Extract the [X, Y] coordinate from the center of the cell holding the provided text.  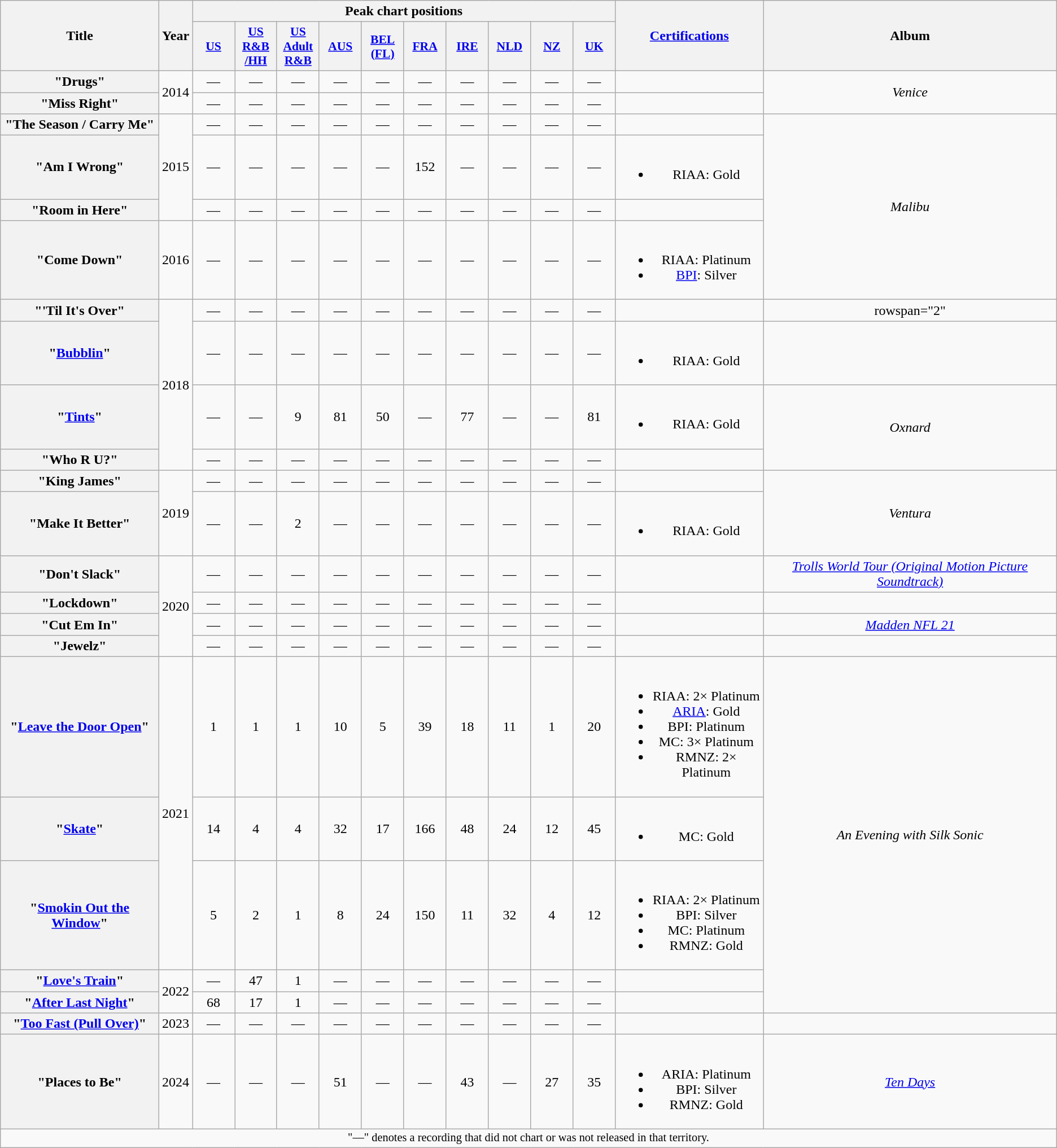
"Miss Right" [80, 103]
35 [594, 1081]
2014 [176, 92]
Ten Days [910, 1081]
166 [425, 829]
"Lockdown" [80, 603]
Album [910, 36]
ARIA: PlatinumBPI: SilverRMNZ: Gold [689, 1081]
"Too Fast (Pull Over)" [80, 1024]
UK [594, 46]
"'Til It's Over" [80, 310]
"Tints" [80, 417]
2015 [176, 167]
Peak chart positions [404, 11]
BEL(FL) [383, 46]
"Who R U?" [80, 459]
150 [425, 915]
An Evening with Silk Sonic [910, 834]
"King James" [80, 481]
"Bubblin" [80, 353]
48 [468, 829]
45 [594, 829]
"Cut Em In" [80, 624]
43 [468, 1081]
"Am I Wrong" [80, 167]
Trolls World Tour (Original Motion Picture Soundtrack) [910, 573]
2023 [176, 1024]
"—" denotes a recording that did not chart or was not released in that territory. [528, 1138]
MC: Gold [689, 829]
20 [594, 726]
10 [340, 726]
2021 [176, 813]
47 [256, 981]
RIAA: PlatinumBPI: Silver [689, 260]
68 [213, 1002]
Oxnard [910, 428]
"Don't Slack" [80, 573]
RIAA: 2× PlatinumBPI: SilverMC: PlatinumRMNZ: Gold [689, 915]
IRE [468, 46]
Malibu [910, 207]
"Places to Be" [80, 1081]
Ventura [910, 512]
"Room in Here" [80, 210]
USAdultR&B [298, 46]
US [213, 46]
"Leave the Door Open" [80, 726]
rowspan="2" [910, 310]
USR&B/HH [256, 46]
"Drugs" [80, 81]
"Come Down" [80, 260]
"After Last Night" [80, 1002]
14 [213, 829]
50 [383, 417]
9 [298, 417]
8 [340, 915]
Madden NFL 21 [910, 624]
2016 [176, 260]
Title [80, 36]
152 [425, 167]
Venice [910, 92]
AUS [340, 46]
2018 [176, 385]
"Jewelz" [80, 646]
2024 [176, 1081]
51 [340, 1081]
77 [468, 417]
"Skate" [80, 829]
RIAA: 2× PlatinumARIA: GoldBPI: PlatinumMC: 3× PlatinumRMNZ: 2× Platinum [689, 726]
2020 [176, 606]
2022 [176, 992]
"Smokin Out the Window" [80, 915]
NZ [552, 46]
Year [176, 36]
"Make It Better" [80, 524]
"The Season / Carry Me" [80, 125]
Certifications [689, 36]
27 [552, 1081]
"Love's Train" [80, 981]
2019 [176, 512]
39 [425, 726]
18 [468, 726]
NLD [509, 46]
FRA [425, 46]
